Determine the (X, Y) coordinate at the center of the cell enclosing the given text.  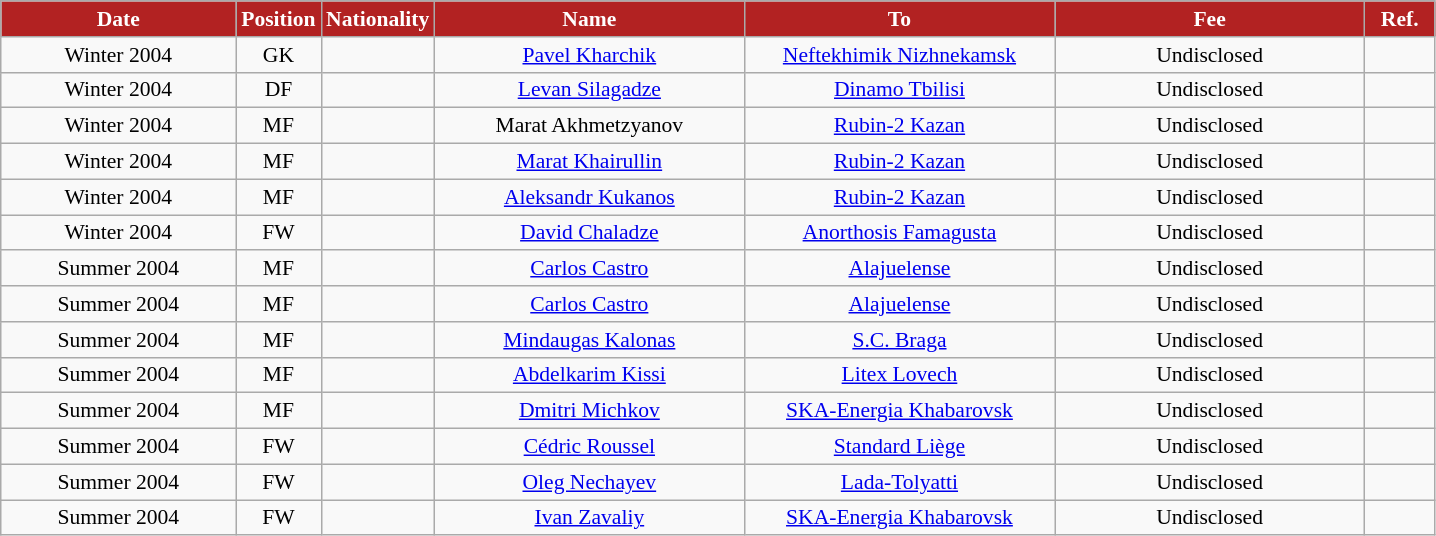
Date (118, 19)
Cédric Roussel (589, 447)
David Chaladze (589, 233)
To (899, 19)
Marat Akhmetzyanov (589, 126)
Position (278, 19)
Anorthosis Famagusta (899, 233)
DF (278, 90)
Litex Lovech (899, 375)
Lada-Tolyatti (899, 482)
Name (589, 19)
Pavel Kharchik (589, 55)
Ivan Zavaliy (589, 518)
Marat Khairullin (589, 162)
Dmitri Michkov (589, 411)
Ref. (1400, 19)
Standard Liège (899, 447)
Abdelkarim Kissi (589, 375)
S.C. Braga (899, 340)
GK (278, 55)
Dinamo Tbilisi (899, 90)
Aleksandr Kukanos (589, 197)
Fee (1210, 19)
Neftekhimik Nizhnekamsk (899, 55)
Levan Silagadze (589, 90)
Oleg Nechayev (589, 482)
Nationality (378, 19)
Mindaugas Kalonas (589, 340)
